Find where the given text appears and provide that cell's center as [x, y] coordinate. 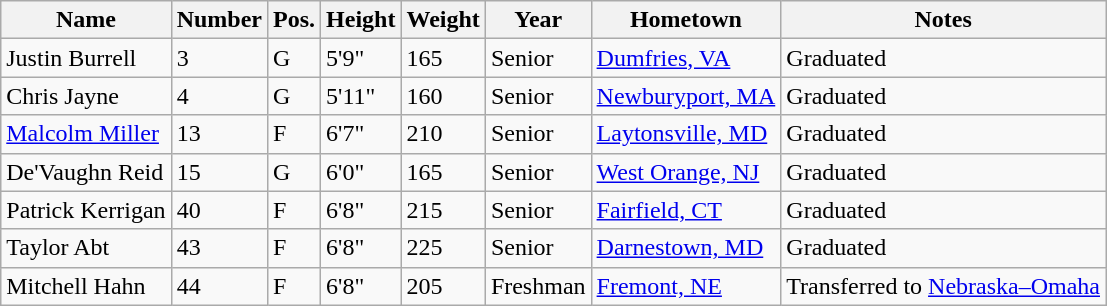
De'Vaughn Reid [86, 172]
6'7" [361, 134]
210 [443, 134]
215 [443, 210]
West Orange, NJ [686, 172]
Chris Jayne [86, 96]
Newburyport, MA [686, 96]
225 [443, 248]
Taylor Abt [86, 248]
Malcolm Miller [86, 134]
43 [219, 248]
Transferred to Nebraska–Omaha [944, 286]
160 [443, 96]
Name [86, 20]
Darnestown, MD [686, 248]
Justin Burrell [86, 58]
Patrick Kerrigan [86, 210]
Laytonsville, MD [686, 134]
Dumfries, VA [686, 58]
Freshman [538, 286]
44 [219, 286]
3 [219, 58]
Notes [944, 20]
13 [219, 134]
Pos. [294, 20]
5'11" [361, 96]
Number [219, 20]
6'0" [361, 172]
205 [443, 286]
4 [219, 96]
40 [219, 210]
Weight [443, 20]
Mitchell Hahn [86, 286]
Fremont, NE [686, 286]
15 [219, 172]
Fairfield, CT [686, 210]
5'9" [361, 58]
Hometown [686, 20]
Height [361, 20]
Year [538, 20]
